Determine the (X, Y) coordinate at the center of the cell enclosing the given text.  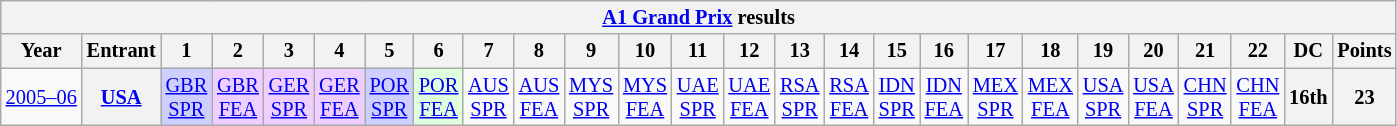
USAFEA (1153, 97)
Year (42, 51)
19 (1103, 51)
IDNSPR (897, 97)
GERSPR (289, 97)
3 (289, 51)
2005–06 (42, 97)
MEXSPR (996, 97)
A1 Grand Prix results (699, 17)
15 (897, 51)
MYSSPR (591, 97)
16 (944, 51)
9 (591, 51)
DC (1308, 51)
4 (339, 51)
RSASPR (800, 97)
AUSSPR (488, 97)
IDNFEA (944, 97)
UAESPR (698, 97)
USA (122, 97)
GBRFEA (238, 97)
13 (800, 51)
PORFEA (438, 97)
10 (645, 51)
23 (1364, 97)
11 (698, 51)
AUSFEA (539, 97)
14 (848, 51)
1 (187, 51)
UAEFEA (749, 97)
Points (1364, 51)
GERFEA (339, 97)
MEXFEA (1050, 97)
USASPR (1103, 97)
PORSPR (390, 97)
RSAFEA (848, 97)
GBRSPR (187, 97)
16th (1308, 97)
Entrant (122, 51)
8 (539, 51)
21 (1206, 51)
5 (390, 51)
2 (238, 51)
18 (1050, 51)
22 (1258, 51)
17 (996, 51)
7 (488, 51)
CHNFEA (1258, 97)
CHNSPR (1206, 97)
MYSFEA (645, 97)
12 (749, 51)
20 (1153, 51)
6 (438, 51)
